Return [x, y] of the center of cell containing provided text 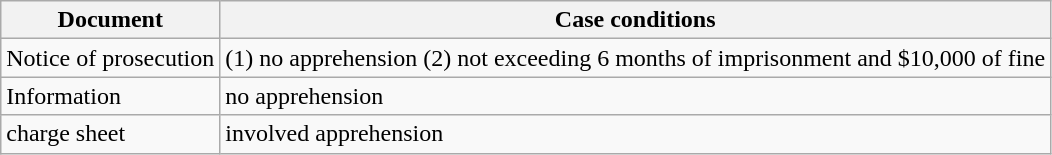
no apprehension [636, 96]
Document [110, 20]
Notice of prosecution [110, 58]
involved apprehension [636, 134]
charge sheet [110, 134]
Information [110, 96]
Case conditions [636, 20]
(1) no apprehension (2) not exceeding 6 months of imprisonment and $10,000 of fine [636, 58]
